Return [x, y] of the center of cell containing provided text 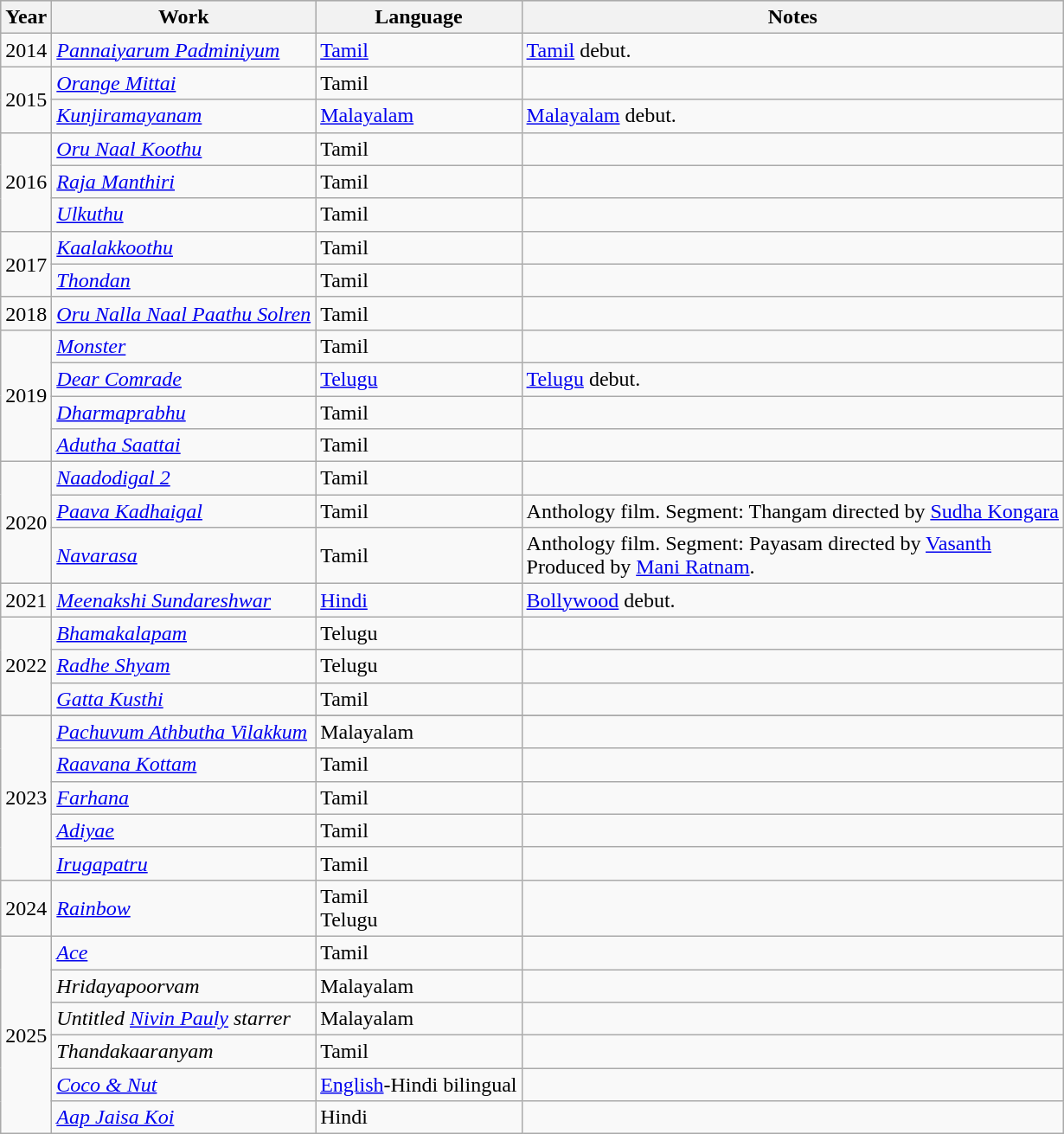
Bhamakalapam [183, 633]
2015 [26, 99]
Telugu debut. [792, 379]
2018 [26, 313]
Tamil debut. [792, 50]
Farhana [183, 798]
2024 [26, 908]
Year [26, 17]
Notes [792, 17]
2022 [26, 666]
Language [419, 17]
Pachuvum Athbutha Vilakkum [183, 732]
2025 [26, 1035]
Raja Manthiri [183, 182]
TamilTelugu [419, 908]
Rainbow [183, 908]
Naadodigal 2 [183, 478]
Pannaiyarum Padminiyum [183, 50]
Oru Naal Koothu [183, 149]
Ace [183, 952]
Adutha Saattai [183, 445]
Bollywood debut. [792, 600]
Dharmaprabhu [183, 413]
Irugapatru [183, 863]
Malayalam debut. [792, 116]
Coco & Nut [183, 1085]
2020 [26, 522]
English-Hindi bilingual [419, 1085]
Thondan [183, 280]
Monster [183, 346]
Gatta Kusthi [183, 699]
Work [183, 17]
Kaalakkoothu [183, 247]
Untitled Nivin Pauly starrer [183, 1019]
Oru Nalla Naal Paathu Solren [183, 313]
Kunjiramayanam [183, 116]
2016 [26, 182]
Raavana Kottam [183, 765]
Ulkuthu [183, 215]
2021 [26, 600]
Aap Jaisa Koi [183, 1118]
Navarasa [183, 555]
2017 [26, 264]
Anthology film. Segment: Payasam directed by Vasanth Produced by Mani Ratnam. [792, 555]
2023 [26, 798]
Thandakaaranyam [183, 1052]
Dear Comrade [183, 379]
Orange Mittai [183, 83]
Meenakshi Sundareshwar [183, 600]
Radhe Shyam [183, 666]
Adiyae [183, 830]
2019 [26, 395]
Paava Kadhaigal [183, 511]
2014 [26, 50]
Hridayapoorvam [183, 985]
Anthology film. Segment: Thangam directed by Sudha Kongara [792, 511]
